Capture the cell that displays the provided text and extract its (x, y) central coordinate. 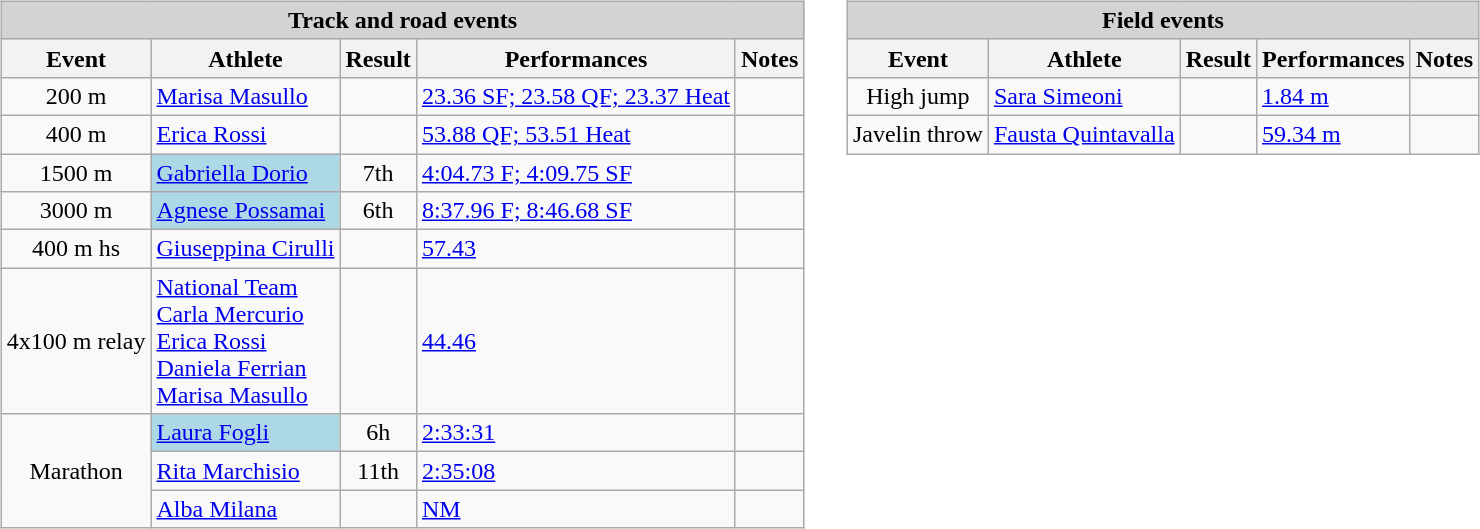
8:37.96 F; 8:46.68 SF (576, 211)
23.36 SF; 23.58 QF; 23.37 Heat (576, 96)
44.46 (576, 341)
Javelin throw (918, 134)
11th (378, 471)
400 m (76, 134)
3000 m (76, 211)
4x100 m relay (76, 341)
Gabriella Dorio (246, 173)
200 m (76, 96)
Marathon (76, 471)
53.88 QF; 53.51 Heat (576, 134)
59.34 m (1334, 134)
4:04.73 F; 4:09.75 SF (576, 173)
NM (576, 509)
57.43 (576, 249)
Rita Marchisio (246, 471)
Field events (1162, 20)
2:35:08 (576, 471)
Sara Simeoni (1084, 96)
Giuseppina Cirulli (246, 249)
Agnese Possamai (246, 211)
Track and road events (402, 20)
High jump (918, 96)
6th (378, 211)
Laura Fogli (246, 433)
Alba Milana (246, 509)
400 m hs (76, 249)
Marisa Masullo (246, 96)
Fausta Quintavalla (1084, 134)
National TeamCarla MercurioErica RossiDaniela FerrianMarisa Masullo (246, 341)
1500 m (76, 173)
2:33:31 (576, 433)
1.84 m (1334, 96)
Erica Rossi (246, 134)
7th (378, 173)
6h (378, 433)
